For the text-containing cell, return its midpoint in (x, y) coordinate format. 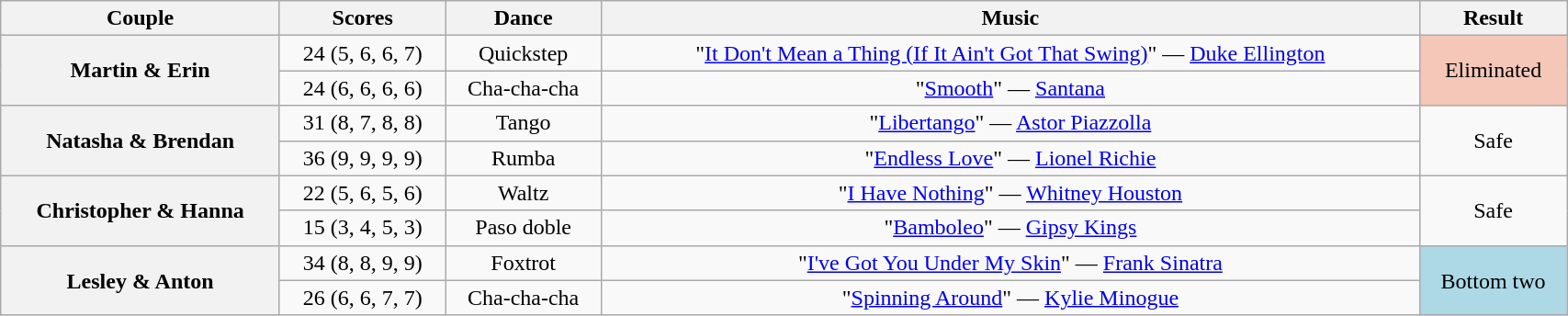
"Smooth" — Santana (1010, 88)
Music (1010, 18)
Rumba (524, 158)
24 (5, 6, 6, 7) (362, 53)
34 (8, 8, 9, 9) (362, 263)
"It Don't Mean a Thing (If It Ain't Got That Swing)" — Duke Ellington (1010, 53)
24 (6, 6, 6, 6) (362, 88)
22 (5, 6, 5, 6) (362, 193)
15 (3, 4, 5, 3) (362, 228)
Natasha & Brendan (141, 141)
"Spinning Around" — Kylie Minogue (1010, 298)
Result (1493, 18)
"Bamboleo" — Gipsy Kings (1010, 228)
Waltz (524, 193)
Lesley & Anton (141, 280)
Eliminated (1493, 71)
"I Have Nothing" — Whitney Houston (1010, 193)
36 (9, 9, 9, 9) (362, 158)
Christopher & Hanna (141, 210)
"Endless Love" — Lionel Richie (1010, 158)
26 (6, 6, 7, 7) (362, 298)
Tango (524, 123)
31 (8, 7, 8, 8) (362, 123)
Couple (141, 18)
Quickstep (524, 53)
Martin & Erin (141, 71)
"I've Got You Under My Skin" — Frank Sinatra (1010, 263)
Scores (362, 18)
Foxtrot (524, 263)
Bottom two (1493, 280)
Paso doble (524, 228)
Dance (524, 18)
"Libertango" — Astor Piazzolla (1010, 123)
